Return [X, Y] of the center of cell containing provided text 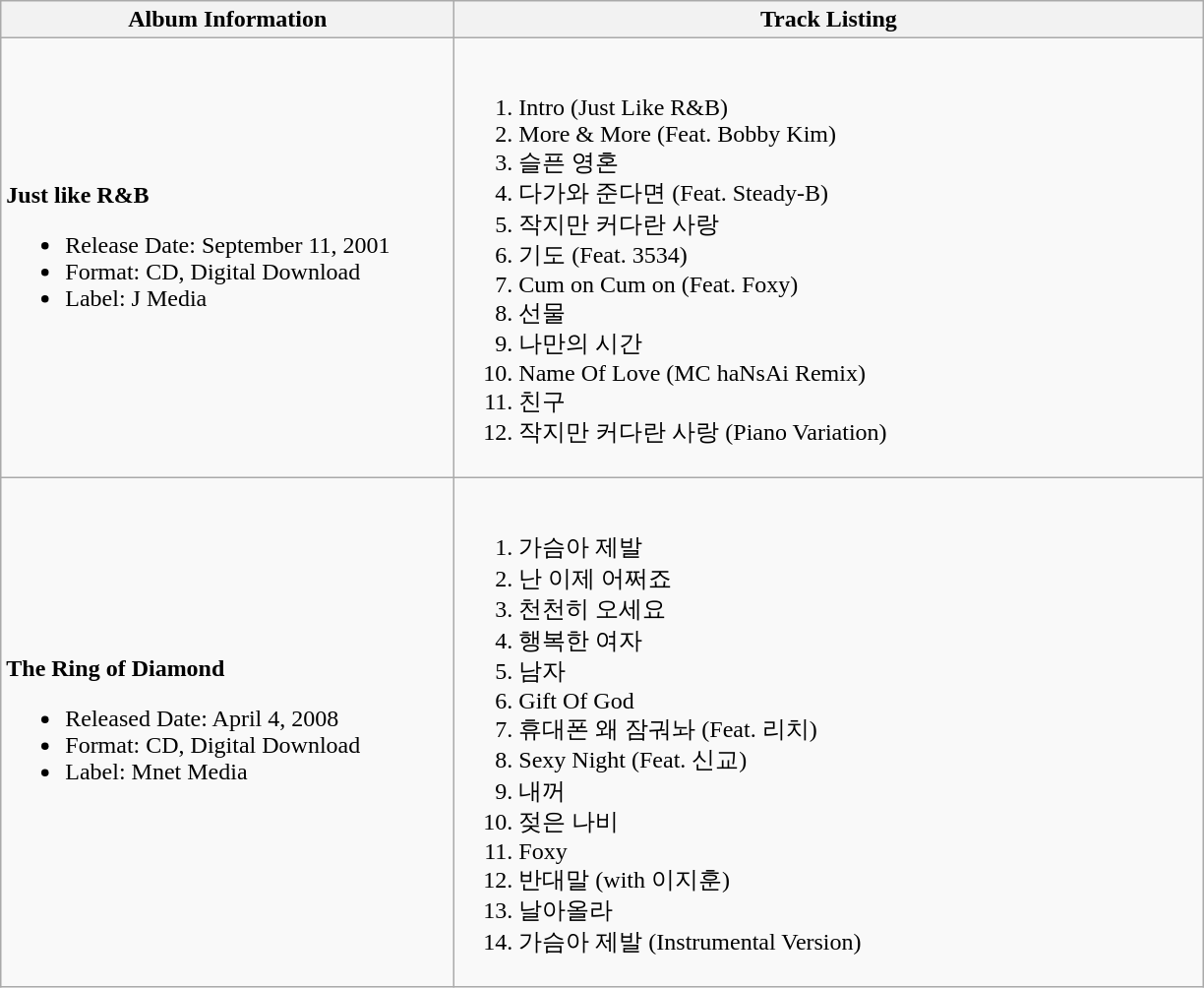
가슴아 제발난 이제 어쩌죠천천히 오세요행복한 여자남자Gift Of God휴대폰 왜 잠궈놔 (Feat. 리치)Sexy Night (Feat. 신교)내꺼젖은 나비Foxy반대말 (with 이지훈)날아올라가슴아 제발 (Instrumental Version) [828, 732]
Track Listing [828, 20]
Just like R&BRelease Date: September 11, 2001Format: CD, Digital DownloadLabel: J Media [228, 258]
Album Information [228, 20]
The Ring of DiamondReleased Date: April 4, 2008Format: CD, Digital DownloadLabel: Mnet Media [228, 732]
